Provide the [x, y] coordinate of the cell's center where the given text is located.  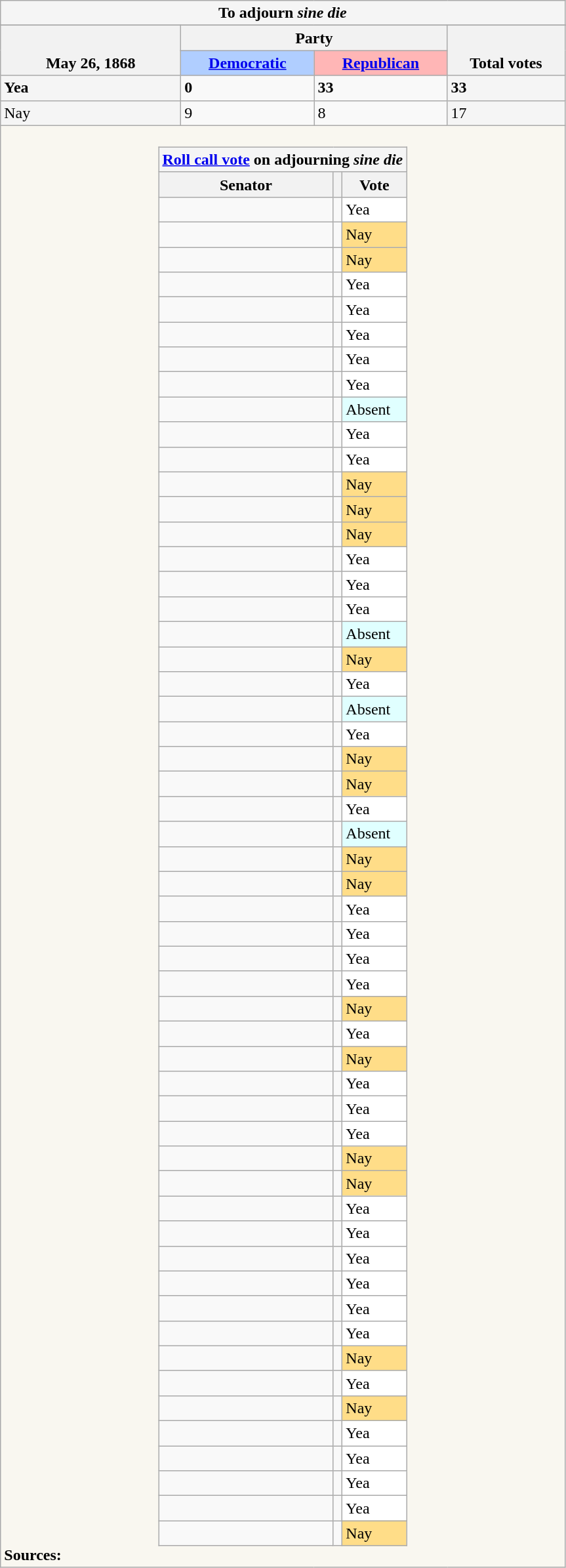
Party [314, 38]
To adjourn sine die [283, 13]
17 [506, 113]
Vote [374, 184]
Republican [380, 63]
Senator [246, 184]
Roll call vote on adjourning sine die [283, 159]
8 [380, 113]
9 [248, 113]
Democratic [248, 63]
0 [248, 88]
May 26, 1868 [91, 51]
Total votes [506, 51]
